Determine the (X, Y) coordinate at the center of the cell enclosing the given text.  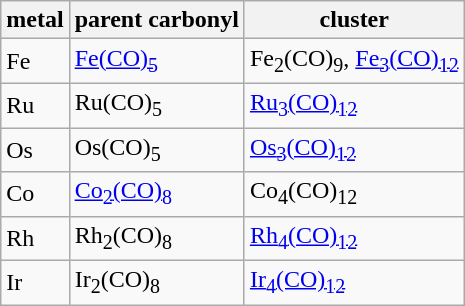
Os(CO)5 (156, 150)
Fe2(CO)9, Fe3(CO)12 (354, 61)
cluster (354, 20)
Co4(CO)12 (354, 194)
Co (35, 194)
metal (35, 20)
Rh4(CO)12 (354, 238)
Ir (35, 283)
Ru (35, 105)
Ru(CO)5 (156, 105)
Ir2(CO)8 (156, 283)
parent carbonyl (156, 20)
Ir4(CO)12 (354, 283)
Os3(CO)12 (354, 150)
Ru3(CO)12 (354, 105)
Fe (35, 61)
Fe(CO)5 (156, 61)
Os (35, 150)
Rh2(CO)8 (156, 238)
Rh (35, 238)
Co2(CO)8 (156, 194)
